Return (X, Y) of the center of cell containing provided text 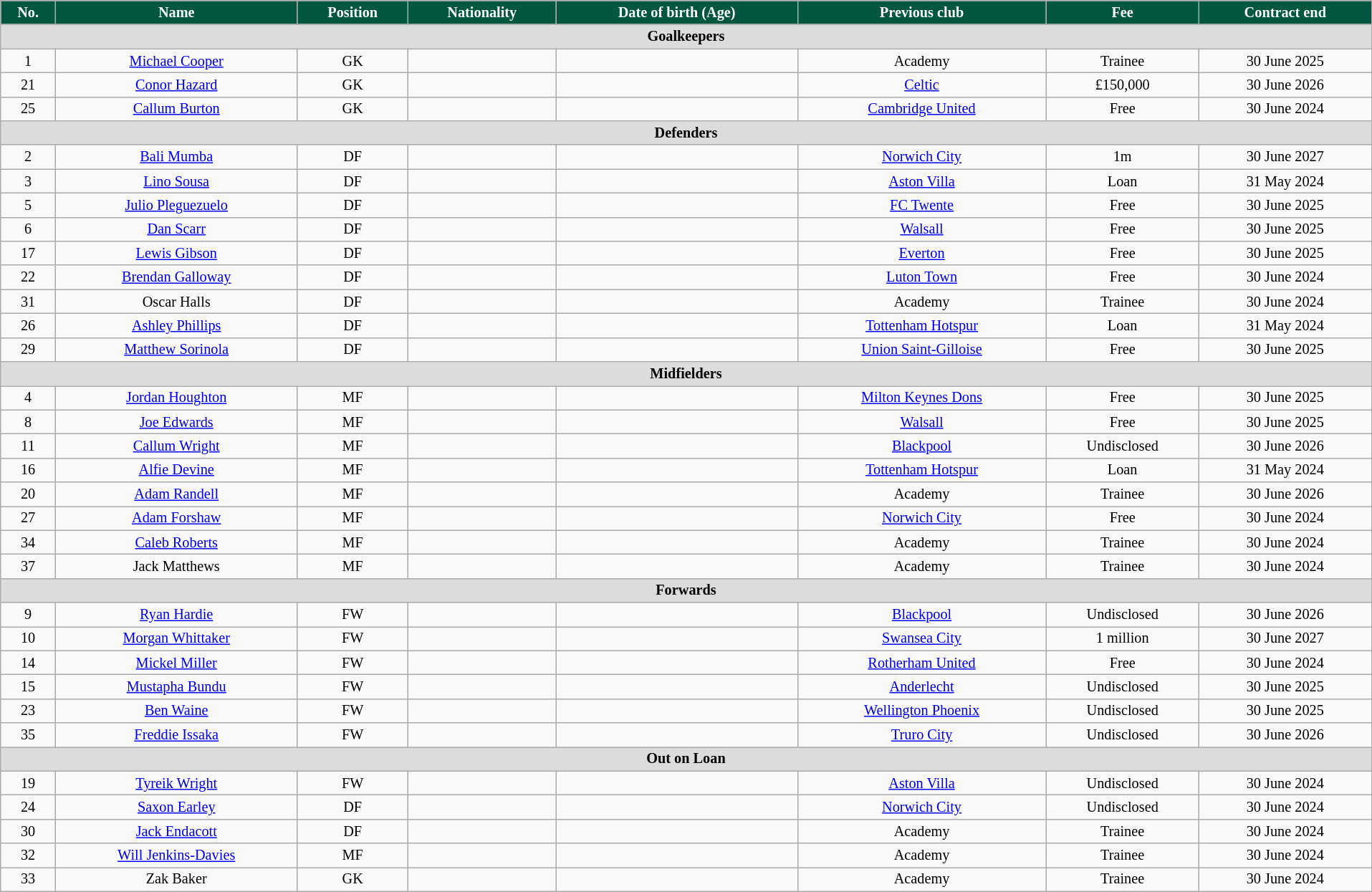
Luton Town (921, 277)
32 (29, 855)
Cambridge United (921, 109)
31 (29, 302)
25 (29, 109)
15 (29, 686)
26 (29, 325)
1 million (1122, 638)
Saxon Earley (176, 807)
Previous club (921, 12)
Anderlecht (921, 686)
Contract end (1285, 12)
22 (29, 277)
Jordan Houghton (176, 398)
Zak Baker (176, 879)
Conor Hazard (176, 85)
Jack Matthews (176, 566)
Midfielders (686, 373)
9 (29, 614)
No. (29, 12)
Out on Loan (686, 759)
16 (29, 470)
FC Twente (921, 205)
10 (29, 638)
11 (29, 446)
Name (176, 12)
21 (29, 85)
Ben Waine (176, 711)
Tyreik Wright (176, 783)
20 (29, 494)
23 (29, 711)
Michael Cooper (176, 60)
19 (29, 783)
Callum Burton (176, 109)
29 (29, 350)
33 (29, 879)
Union Saint-Gilloise (921, 350)
£150,000 (1122, 85)
Defenders (686, 133)
Caleb Roberts (176, 542)
Adam Forshaw (176, 518)
1 (29, 60)
17 (29, 253)
30 (29, 831)
27 (29, 518)
2 (29, 157)
Matthew Sorinola (176, 350)
Fee (1122, 12)
8 (29, 422)
Celtic (921, 85)
Jack Endacott (176, 831)
Brendan Galloway (176, 277)
Position (352, 12)
Truro City (921, 735)
Callum Wright (176, 446)
Mustapha Bundu (176, 686)
Lewis Gibson (176, 253)
Ashley Phillips (176, 325)
Lino Sousa (176, 181)
Mickel Miller (176, 663)
Ryan Hardie (176, 614)
Bali Mumba (176, 157)
3 (29, 181)
Morgan Whittaker (176, 638)
Oscar Halls (176, 302)
Julio Pleguezuelo (176, 205)
34 (29, 542)
6 (29, 229)
Everton (921, 253)
4 (29, 398)
37 (29, 566)
35 (29, 735)
Nationality (481, 12)
Joe Edwards (176, 422)
Rotherham United (921, 663)
Milton Keynes Dons (921, 398)
Adam Randell (176, 494)
Alfie Devine (176, 470)
Freddie Issaka (176, 735)
1m (1122, 157)
24 (29, 807)
Will Jenkins-Davies (176, 855)
Goalkeepers (686, 37)
Swansea City (921, 638)
Date of birth (Age) (676, 12)
Forwards (686, 590)
Dan Scarr (176, 229)
Wellington Phoenix (921, 711)
14 (29, 663)
5 (29, 205)
